Detect which cell encompasses the target text, then output its [x, y] center coordinate. 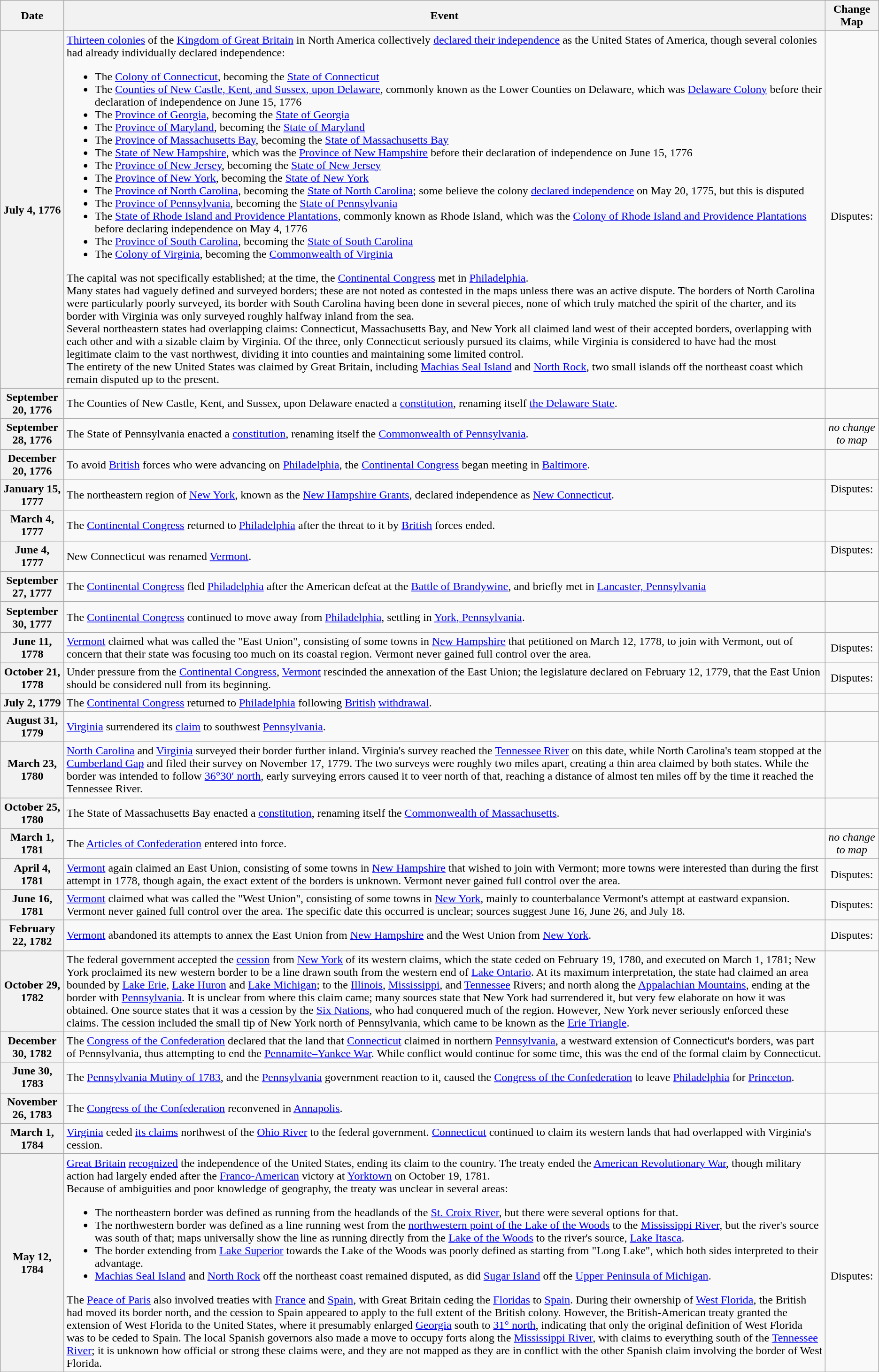
October 21, 1778 [32, 678]
The State of Pennsylvania enacted a constitution, renaming itself the Commonwealth of Pennsylvania. [444, 434]
The Articles of Confederation entered into force. [444, 844]
February 22, 1782 [32, 935]
New Connecticut was renamed Vermont. [444, 556]
June 30, 1783 [32, 1078]
The Continental Congress fled Philadelphia after the American defeat at the Battle of Brandywine, and briefly met in Lancaster, Pennsylvania [444, 587]
The Continental Congress returned to Philadelphia following British withdrawal. [444, 703]
The northeastern region of New York, known as the New Hampshire Grants, declared independence as New Connecticut. [444, 495]
The Continental Congress continued to move away from Philadelphia, settling in York, Pennsylvania. [444, 617]
March 1, 1784 [32, 1139]
November 26, 1783 [32, 1108]
December 20, 1776 [32, 465]
March 4, 1777 [32, 526]
Virginia surrendered its claim to southwest Pennsylvania. [444, 727]
The Congress of the Confederation reconvened in Annapolis. [444, 1108]
Change Map [852, 16]
The Counties of New Castle, Kent, and Sussex, upon Delaware enacted a constitution, renaming itself the Delaware State. [444, 404]
September 28, 1776 [32, 434]
The State of Massachusetts Bay enacted a constitution, renaming itself the Commonwealth of Massachusetts. [444, 813]
Vermont abandoned its attempts to annex the East Union from New Hampshire and the West Union from New York. [444, 935]
May 12, 1784 [32, 1263]
September 30, 1777 [32, 617]
October 25, 1780 [32, 813]
The Continental Congress returned to Philadelphia after the threat to it by British forces ended. [444, 526]
April 4, 1781 [32, 874]
September 20, 1776 [32, 404]
Event [444, 16]
December 30, 1782 [32, 1047]
January 15, 1777 [32, 495]
June 11, 1778 [32, 648]
October 29, 1782 [32, 991]
July 4, 1776 [32, 209]
March 1, 1781 [32, 844]
June 16, 1781 [32, 905]
March 23, 1780 [32, 770]
To avoid British forces who were advancing on Philadelphia, the Continental Congress began meeting in Baltimore. [444, 465]
Date [32, 16]
July 2, 1779 [32, 703]
August 31, 1779 [32, 727]
September 27, 1777 [32, 587]
June 4, 1777 [32, 556]
